Capture the cell that displays the provided text and extract its (X, Y) central coordinate. 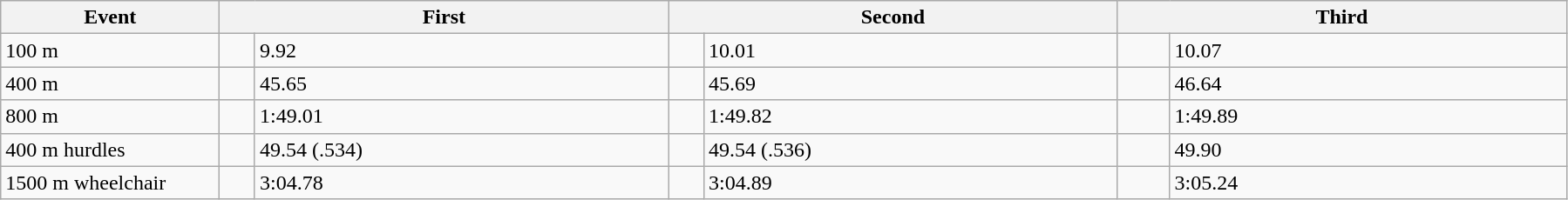
800 m (110, 117)
400 m (110, 83)
10.01 (911, 50)
1:49.82 (911, 117)
100 m (110, 50)
3:04.89 (911, 183)
45.69 (911, 83)
400 m hurdles (110, 150)
Event (110, 17)
49.54 (.534) (461, 150)
9.92 (461, 50)
1:49.01 (461, 117)
1500 m wheelchair (110, 183)
49.54 (.536) (911, 150)
45.65 (461, 83)
1:49.89 (1368, 117)
First (445, 17)
3:04.78 (461, 183)
49.90 (1368, 150)
10.07 (1368, 50)
46.64 (1368, 83)
Third (1342, 17)
3:05.24 (1368, 183)
Second (893, 17)
